Find where the given text appears and provide that cell's center as (x, y) coordinate. 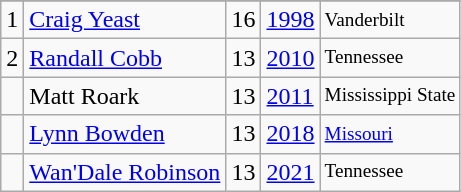
Craig Yeast (125, 20)
Wan'Dale Robinson (125, 172)
Mississippi State (390, 96)
16 (244, 20)
Vanderbilt (390, 20)
2010 (290, 58)
1 (12, 20)
Randall Cobb (125, 58)
Matt Roark (125, 96)
2021 (290, 172)
2011 (290, 96)
Missouri (390, 134)
1998 (290, 20)
2018 (290, 134)
2 (12, 58)
Lynn Bowden (125, 134)
